Return the (x, y) coordinate for the center point of the cell that contains the specified text.  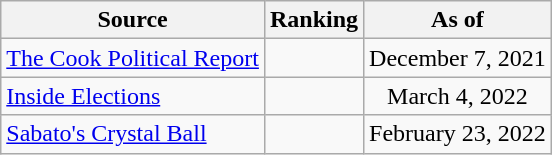
As of (458, 20)
The Cook Political Report (133, 58)
Ranking (314, 20)
February 23, 2022 (458, 134)
December 7, 2021 (458, 58)
Inside Elections (133, 96)
March 4, 2022 (458, 96)
Source (133, 20)
Sabato's Crystal Ball (133, 134)
